From the cell containing the given text, extract its center point as [x, y] coordinate. 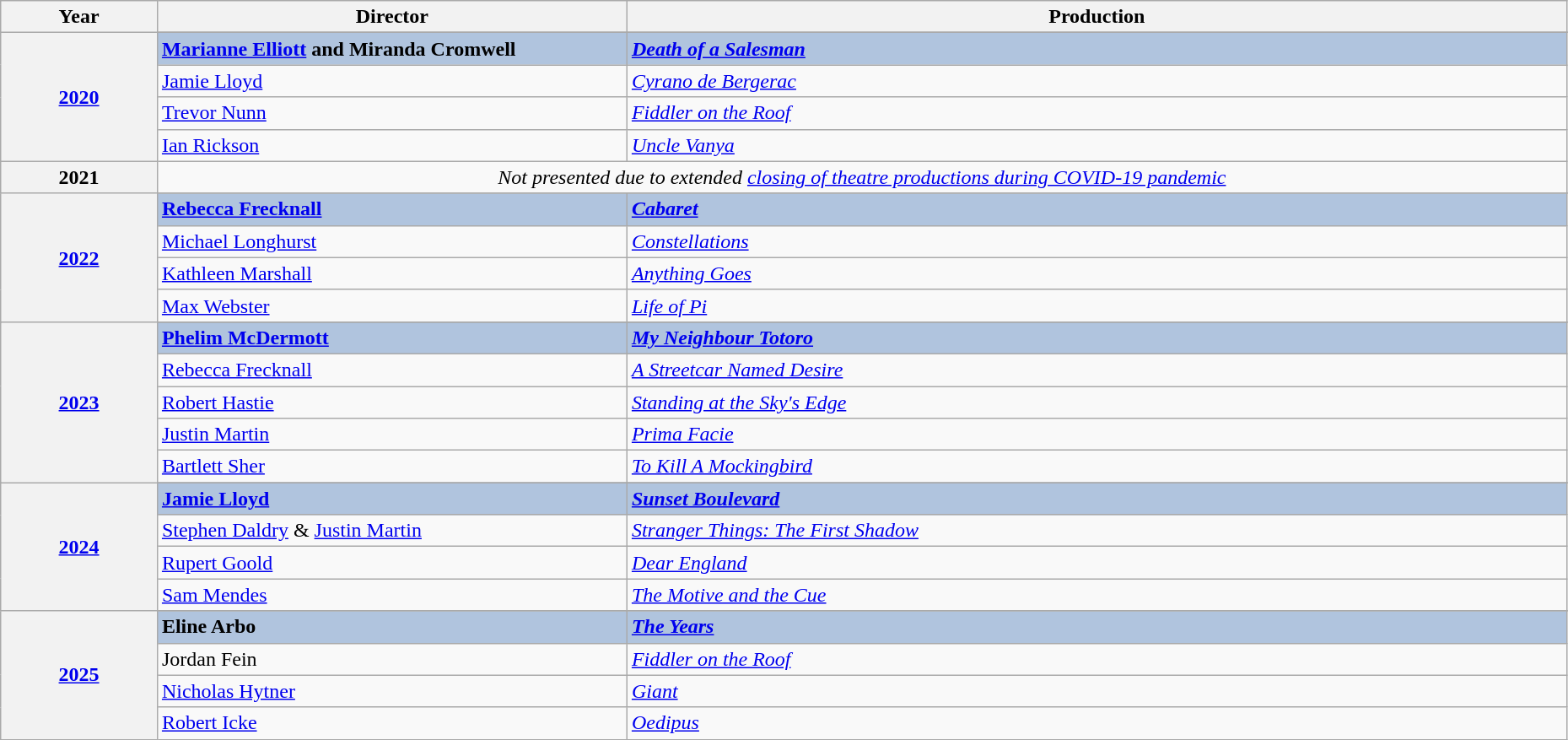
Sunset Boulevard [1097, 499]
2025 [79, 675]
Dear England [1097, 563]
My Neighbour Totoro [1097, 338]
Nicholas Hytner [391, 691]
2023 [79, 402]
Death of a Salesman [1097, 49]
Marianne Elliott and Miranda Cromwell [391, 49]
Rupert Goold [391, 563]
Justin Martin [391, 435]
To Kill A Mockingbird [1097, 467]
Robert Hastie [391, 402]
Kathleen Marshall [391, 273]
Standing at the Sky's Edge [1097, 402]
Giant [1097, 691]
Stranger Things: The First Shadow [1097, 531]
Director [391, 17]
Jordan Fein [391, 659]
Year [79, 17]
Life of Pi [1097, 305]
Eline Arbo [391, 627]
2024 [79, 547]
2022 [79, 257]
Trevor Nunn [391, 113]
Max Webster [391, 305]
2021 [79, 177]
2020 [79, 97]
Cyrano de Bergerac [1097, 81]
Production [1097, 17]
Sam Mendes [391, 595]
Bartlett Sher [391, 467]
Michael Longhurst [391, 241]
Stephen Daldry & Justin Martin [391, 531]
A Streetcar Named Desire [1097, 370]
Oedipus [1097, 723]
The Motive and the Cue [1097, 595]
Ian Rickson [391, 145]
Robert Icke [391, 723]
Anything Goes [1097, 273]
Constellations [1097, 241]
Phelim McDermott [391, 338]
The Years [1097, 627]
Prima Facie [1097, 435]
Not presented due to extended closing of theatre productions during COVID-19 pandemic [862, 177]
Cabaret [1097, 209]
Uncle Vanya [1097, 145]
